From the cell containing the given text, extract its center point as [x, y] coordinate. 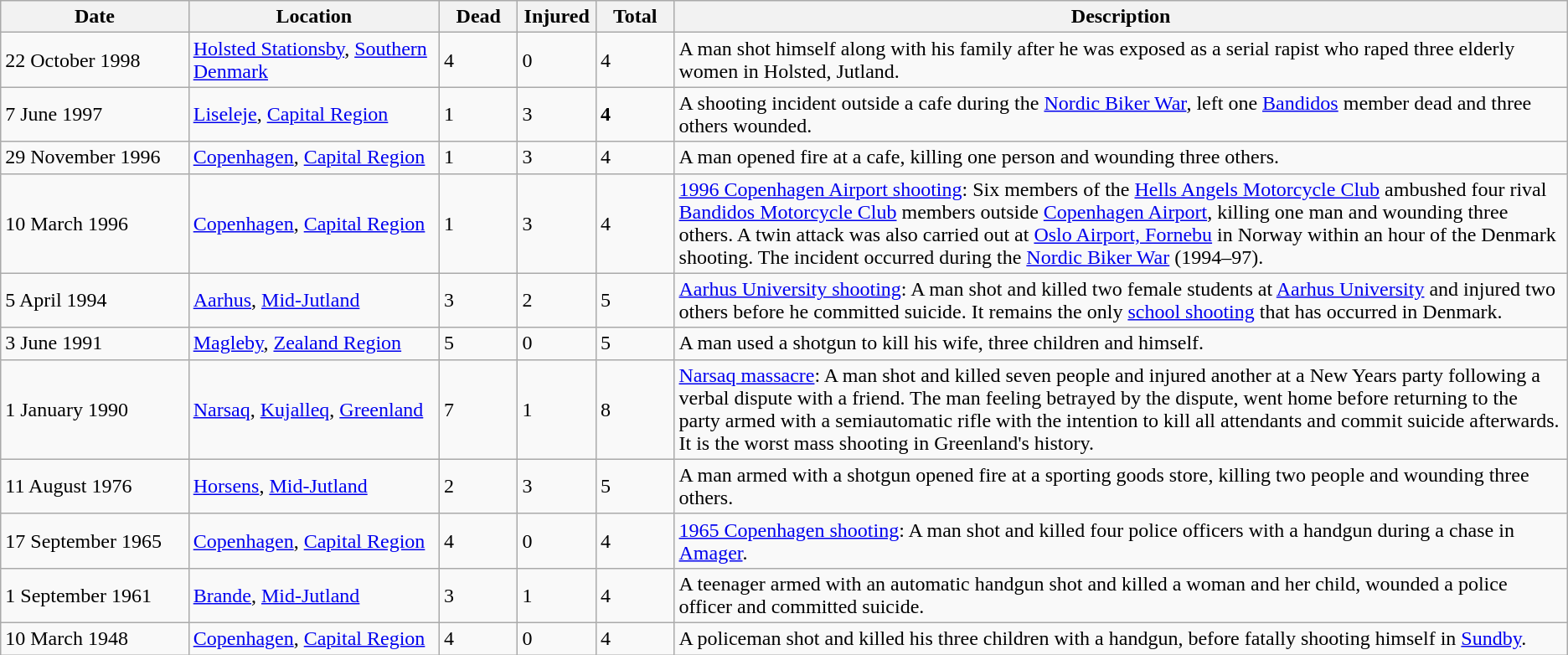
Description [1121, 17]
Magleby, Zealand Region [313, 343]
1965 Copenhagen shooting: A man shot and killed four police officers with a handgun during a chase in Amager. [1121, 541]
Date [95, 17]
A policeman shot and killed his three children with a handgun, before fatally shooting himself in Sundby. [1121, 638]
Narsaq, Kujalleq, Greenland [313, 409]
A man armed with a shotgun opened fire at a sporting goods store, killing two people and wounding three others. [1121, 486]
A man opened fire at a cafe, killing one person and wounding three others. [1121, 157]
8 [635, 409]
1 September 1961 [95, 595]
A shooting incident outside a cafe during the Nordic Biker War, left one Bandidos member dead and three others wounded. [1121, 114]
10 March 1948 [95, 638]
Injured [557, 17]
1 January 1990 [95, 409]
A teenager armed with an automatic handgun shot and killed a woman and her child, wounded a police officer and committed suicide. [1121, 595]
29 November 1996 [95, 157]
Brande, Mid-Jutland [313, 595]
Liseleje, Capital Region [313, 114]
10 March 1996 [95, 223]
5 April 1994 [95, 300]
7 June 1997 [95, 114]
Total [635, 17]
7 [478, 409]
11 August 1976 [95, 486]
22 October 1998 [95, 60]
Horsens, Mid-Jutland [313, 486]
3 June 1991 [95, 343]
Location [313, 17]
Holsted Stationsby, Southern Denmark [313, 60]
17 September 1965 [95, 541]
A man shot himself along with his family after he was exposed as a serial rapist who raped three elderly women in Holsted, Jutland. [1121, 60]
A man used a shotgun to kill his wife, three children and himself. [1121, 343]
Dead [478, 17]
Aarhus, Mid-Jutland [313, 300]
